Search for the cell housing the specified text and yield its (x, y) center coordinate. 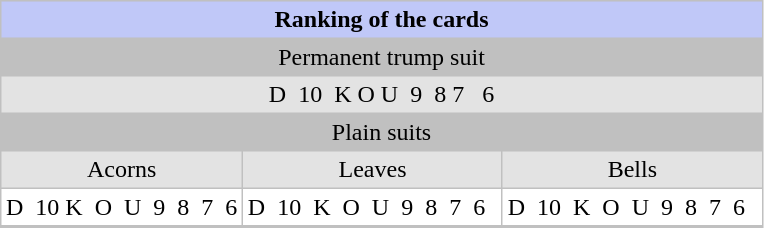
Leaves (372, 170)
Permanent trump suit (382, 57)
Plain suits (382, 132)
Bells (632, 170)
Ranking of the cards (382, 20)
Acorns (122, 170)
